Find where the given text appears and provide that cell's center as (X, Y) coordinate. 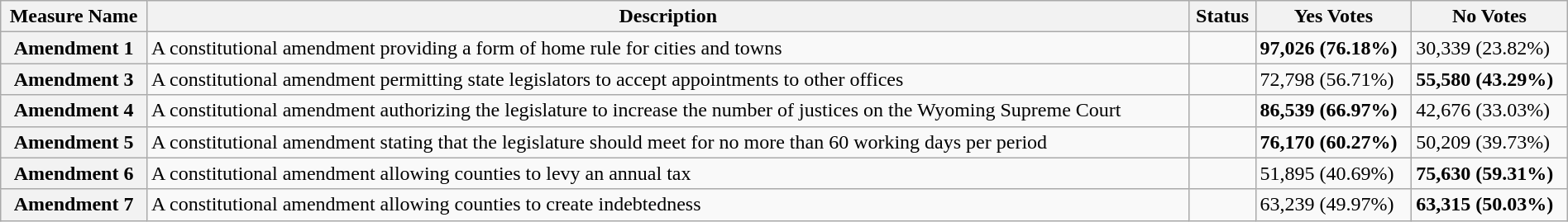
42,676 (33.03%) (1490, 111)
A constitutional amendment allowing counties to levy an annual tax (668, 173)
50,209 (39.73%) (1490, 142)
76,170 (60.27%) (1333, 142)
30,339 (23.82%) (1490, 48)
No Votes (1490, 17)
Amendment 4 (74, 111)
63,239 (49.97%) (1333, 205)
Measure Name (74, 17)
A constitutional amendment stating that the legislature should meet for no more than 60 working days per period (668, 142)
Amendment 5 (74, 142)
Yes Votes (1333, 17)
51,895 (40.69%) (1333, 173)
72,798 (56.71%) (1333, 79)
86,539 (66.97%) (1333, 111)
75,630 (59.31%) (1490, 173)
Status (1222, 17)
A constitutional amendment authorizing the legislature to increase the number of justices on the Wyoming Supreme Court (668, 111)
Amendment 7 (74, 205)
63,315 (50.03%) (1490, 205)
Amendment 3 (74, 79)
55,580 (43.29%) (1490, 79)
A constitutional amendment permitting state legislators to accept appointments to other offices (668, 79)
97,026 (76.18%) (1333, 48)
Amendment 6 (74, 173)
A constitutional amendment allowing counties to create indebtedness (668, 205)
Amendment 1 (74, 48)
Description (668, 17)
A constitutional amendment providing a form of home rule for cities and towns (668, 48)
